Locate the cell with the specified text and output its [X, Y] center coordinate. 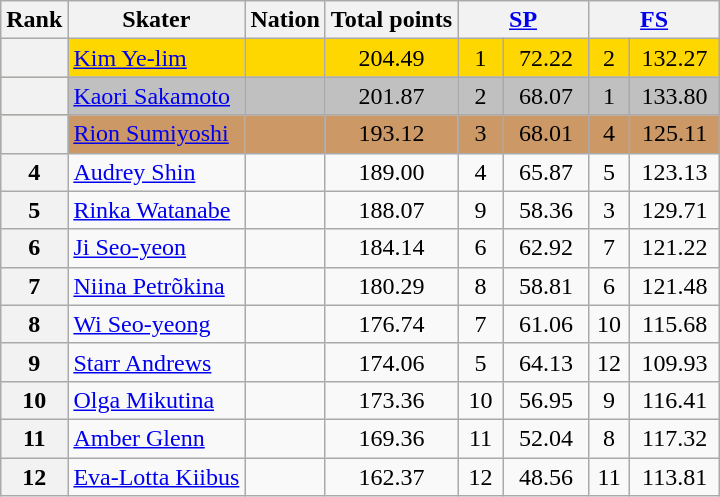
132.27 [675, 58]
Eva-Lotta Kiibus [156, 477]
Starr Andrews [156, 362]
Nation [285, 20]
121.48 [675, 286]
56.95 [546, 400]
Skater [156, 20]
Amber Glenn [156, 438]
58.81 [546, 286]
64.13 [546, 362]
Kaori Sakamoto [156, 96]
Total points [391, 20]
201.87 [391, 96]
Kim Ye-lim [156, 58]
58.36 [546, 210]
Rion Sumiyoshi [156, 134]
68.07 [546, 96]
113.81 [675, 477]
204.49 [391, 58]
Wi Seo-yeong [156, 324]
133.80 [675, 96]
61.06 [546, 324]
188.07 [391, 210]
176.74 [391, 324]
121.22 [675, 248]
65.87 [546, 172]
SP [524, 20]
123.13 [675, 172]
117.32 [675, 438]
FS [654, 20]
115.68 [675, 324]
62.92 [546, 248]
109.93 [675, 362]
Rank [34, 20]
162.37 [391, 477]
184.14 [391, 248]
125.11 [675, 134]
Ji Seo-yeon [156, 248]
Niina Petrõkina [156, 286]
68.01 [546, 134]
193.12 [391, 134]
116.41 [675, 400]
169.36 [391, 438]
129.71 [675, 210]
Audrey Shin [156, 172]
174.06 [391, 362]
189.00 [391, 172]
72.22 [546, 58]
173.36 [391, 400]
Olga Mikutina [156, 400]
Rinka Watanabe [156, 210]
52.04 [546, 438]
180.29 [391, 286]
48.56 [546, 477]
